Detect which cell encompasses the target text, then output its (x, y) center coordinate. 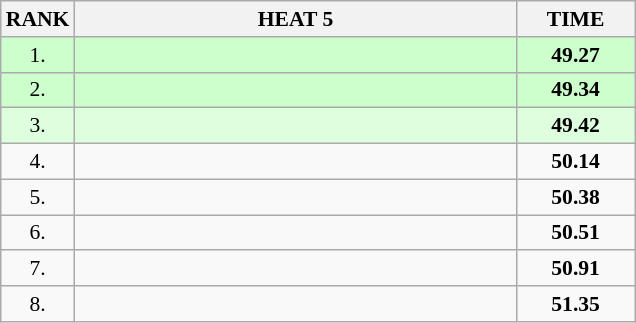
50.91 (576, 269)
49.27 (576, 55)
HEAT 5 (295, 19)
51.35 (576, 304)
5. (38, 197)
3. (38, 126)
4. (38, 162)
TIME (576, 19)
49.34 (576, 90)
7. (38, 269)
8. (38, 304)
50.14 (576, 162)
6. (38, 233)
50.51 (576, 233)
50.38 (576, 197)
2. (38, 90)
1. (38, 55)
49.42 (576, 126)
RANK (38, 19)
